Determine the [X, Y] coordinate at the center of the cell enclosing the given text.  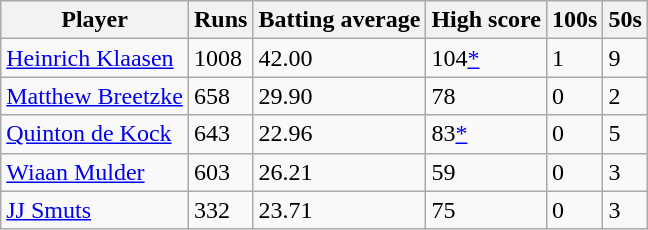
22.96 [340, 134]
2 [625, 96]
Wiaan Mulder [95, 172]
Heinrich Klaasen [95, 58]
5 [625, 134]
Quinton de Kock [95, 134]
1 [574, 58]
JJ Smuts [95, 210]
59 [486, 172]
50s [625, 20]
29.90 [340, 96]
658 [220, 96]
Runs [220, 20]
26.21 [340, 172]
603 [220, 172]
83* [486, 134]
23.71 [340, 210]
Player [95, 20]
Matthew Breetzke [95, 96]
75 [486, 210]
42.00 [340, 58]
100s [574, 20]
1008 [220, 58]
332 [220, 210]
Batting average [340, 20]
78 [486, 96]
643 [220, 134]
104* [486, 58]
9 [625, 58]
High score [486, 20]
